Return (X, Y) of the center of cell containing provided text 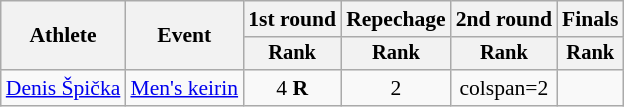
Men's keirin (184, 88)
Repechage (396, 19)
Finals (590, 19)
4 R (292, 88)
colspan=2 (504, 88)
2 (396, 88)
Event (184, 36)
1st round (292, 19)
Athlete (64, 36)
Denis Špička (64, 88)
2nd round (504, 19)
